Pinpoint the cell where the given text exists, returning its [X, Y] midpoint coordinate. 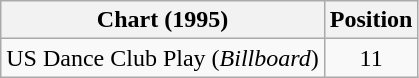
Chart (1995) [162, 20]
11 [371, 58]
US Dance Club Play (Billboard) [162, 58]
Position [371, 20]
